Return [X, Y] of the center of cell containing provided text 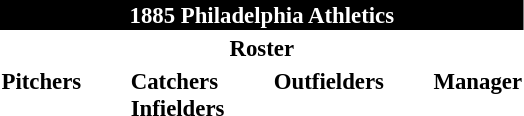
1885 Philadelphia Athletics [262, 15]
Roster [262, 48]
